Pinpoint the cell where the given text exists, returning its (X, Y) midpoint coordinate. 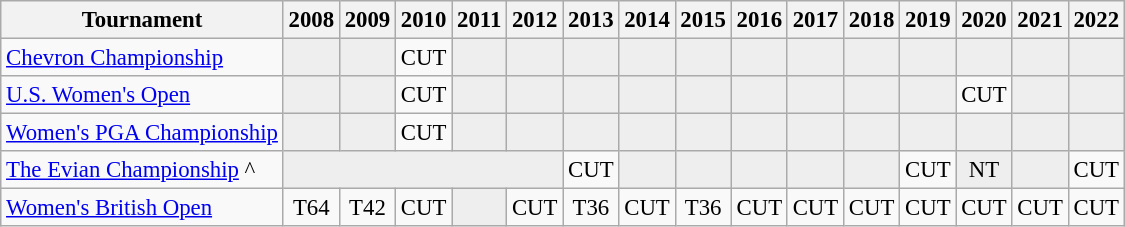
Chevron Championship (142, 58)
2022 (1096, 20)
2014 (647, 20)
T42 (367, 208)
2011 (480, 20)
2019 (928, 20)
2008 (311, 20)
2020 (984, 20)
T64 (311, 208)
2016 (759, 20)
Women's PGA Championship (142, 133)
2012 (535, 20)
U.S. Women's Open (142, 95)
The Evian Championship ^ (142, 170)
2010 (424, 20)
NT (984, 170)
2018 (872, 20)
Tournament (142, 20)
2021 (1040, 20)
2017 (815, 20)
2015 (703, 20)
2009 (367, 20)
2013 (591, 20)
Women's British Open (142, 208)
